Pinpoint the cell where the given text exists, returning its [x, y] midpoint coordinate. 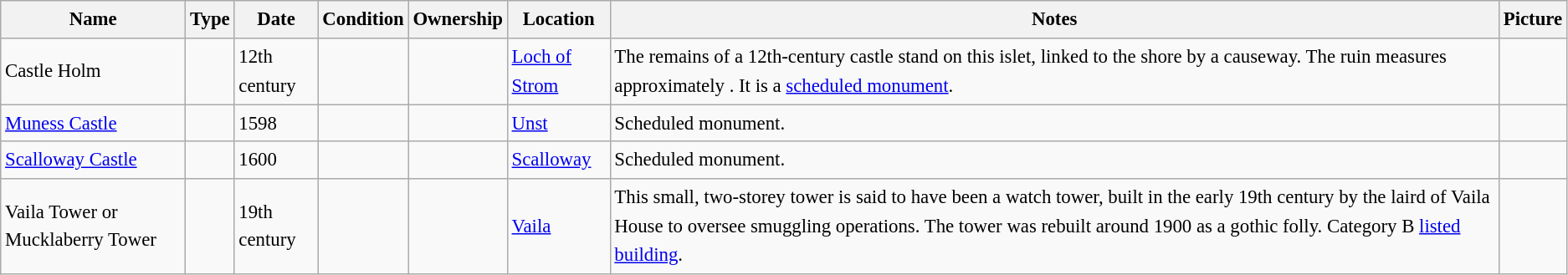
Ownership [458, 20]
1598 [276, 124]
Loch of Strom [559, 72]
1600 [276, 160]
Unst [559, 124]
Scalloway Castle [94, 160]
Notes [1054, 20]
Vaila Tower or Mucklaberry Tower [94, 226]
Castle Holm [94, 72]
19th century [276, 226]
Picture [1533, 20]
Type [210, 20]
Condition [363, 20]
Name [94, 20]
Location [559, 20]
Muness Castle [94, 124]
12th century [276, 72]
Date [276, 20]
Vaila [559, 226]
Scalloway [559, 160]
